Return the [x, y] coordinate for the center point of the cell that contains the specified text.  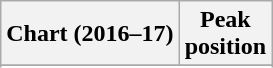
Peakposition [225, 34]
Chart (2016–17) [90, 34]
